Capture the cell that displays the provided text and extract its [X, Y] central coordinate. 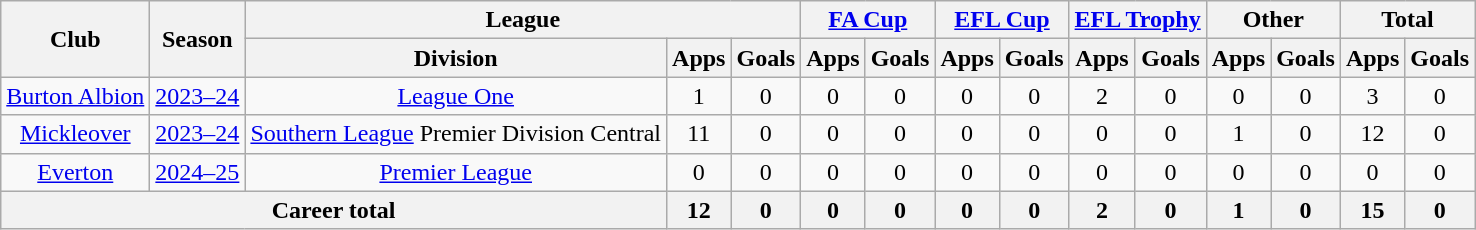
Season [198, 39]
Division [456, 58]
Southern League Premier Division Central [456, 134]
Everton [76, 172]
League One [456, 96]
EFL Cup [1002, 20]
Other [1273, 20]
11 [699, 134]
Mickleover [76, 134]
Career total [334, 210]
Burton Albion [76, 96]
Total [1407, 20]
Club [76, 39]
EFL Trophy [1138, 20]
FA Cup [868, 20]
2024–25 [198, 172]
3 [1372, 96]
15 [1372, 210]
League [523, 20]
Premier League [456, 172]
